From the cell containing the given text, extract its center point as [x, y] coordinate. 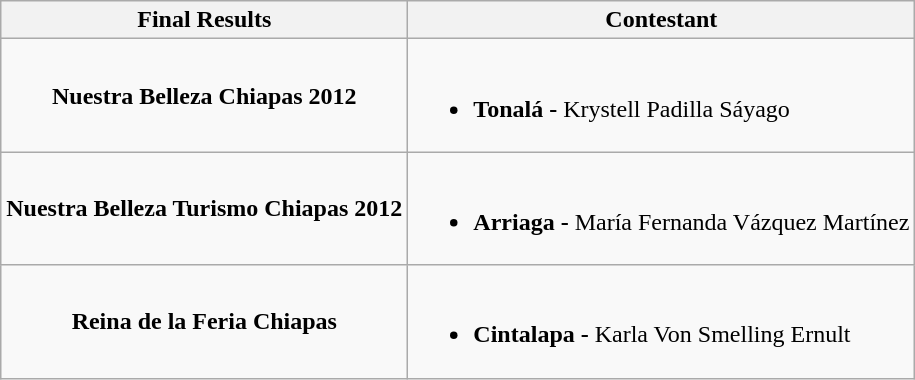
Final Results [204, 20]
Tonalá - Krystell Padilla Sáyago [662, 96]
Cintalapa - Karla Von Smelling Ernult [662, 322]
Nuestra Belleza Turismo Chiapas 2012 [204, 208]
Reina de la Feria Chiapas [204, 322]
Nuestra Belleza Chiapas 2012 [204, 96]
Arriaga - María Fernanda Vázquez Martínez [662, 208]
Contestant [662, 20]
